Extract the [x, y] coordinate from the center of the cell holding the provided text.  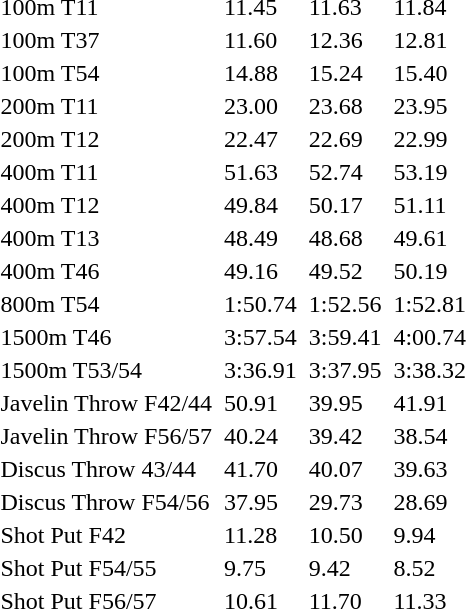
40.24 [261, 436]
1:52.56 [345, 304]
48.49 [261, 238]
1:50.74 [261, 304]
22.69 [345, 139]
3:36.91 [261, 370]
50.17 [345, 205]
11.60 [261, 40]
3:59.41 [345, 337]
23.00 [261, 106]
40.07 [345, 469]
9.75 [261, 568]
14.88 [261, 73]
15.24 [345, 73]
49.52 [345, 271]
51.63 [261, 172]
39.42 [345, 436]
9.42 [345, 568]
49.16 [261, 271]
22.47 [261, 139]
49.84 [261, 205]
12.36 [345, 40]
48.68 [345, 238]
41.70 [261, 469]
10.50 [345, 535]
29.73 [345, 502]
50.91 [261, 403]
52.74 [345, 172]
3:37.95 [345, 370]
23.68 [345, 106]
3:57.54 [261, 337]
11.28 [261, 535]
39.95 [345, 403]
37.95 [261, 502]
